Detect which cell encompasses the target text, then output its [X, Y] center coordinate. 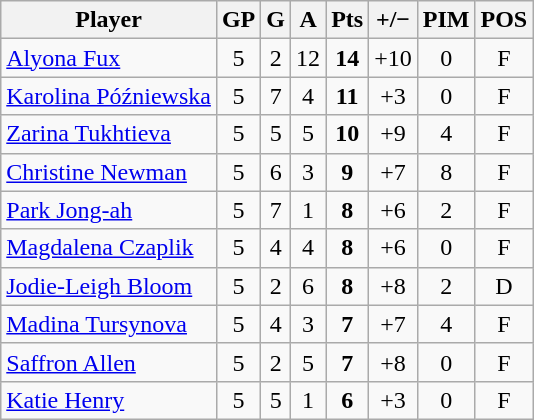
Karolina Późniewska [109, 96]
Jodie-Leigh Bloom [109, 286]
9 [348, 172]
+9 [394, 134]
Magdalena Czaplik [109, 248]
Zarina Tukhtieva [109, 134]
A [308, 20]
12 [308, 58]
PIM [446, 20]
Alyona Fux [109, 58]
Saffron Allen [109, 362]
Player [109, 20]
POS [504, 20]
14 [348, 58]
Pts [348, 20]
Katie Henry [109, 400]
D [504, 286]
Madina Tursynova [109, 324]
Christine Newman [109, 172]
+/− [394, 20]
10 [348, 134]
GP [238, 20]
G [276, 20]
+10 [394, 58]
Park Jong-ah [109, 210]
11 [348, 96]
